Scan for the cell matching the given text and deliver its [X, Y] coordinate at center. 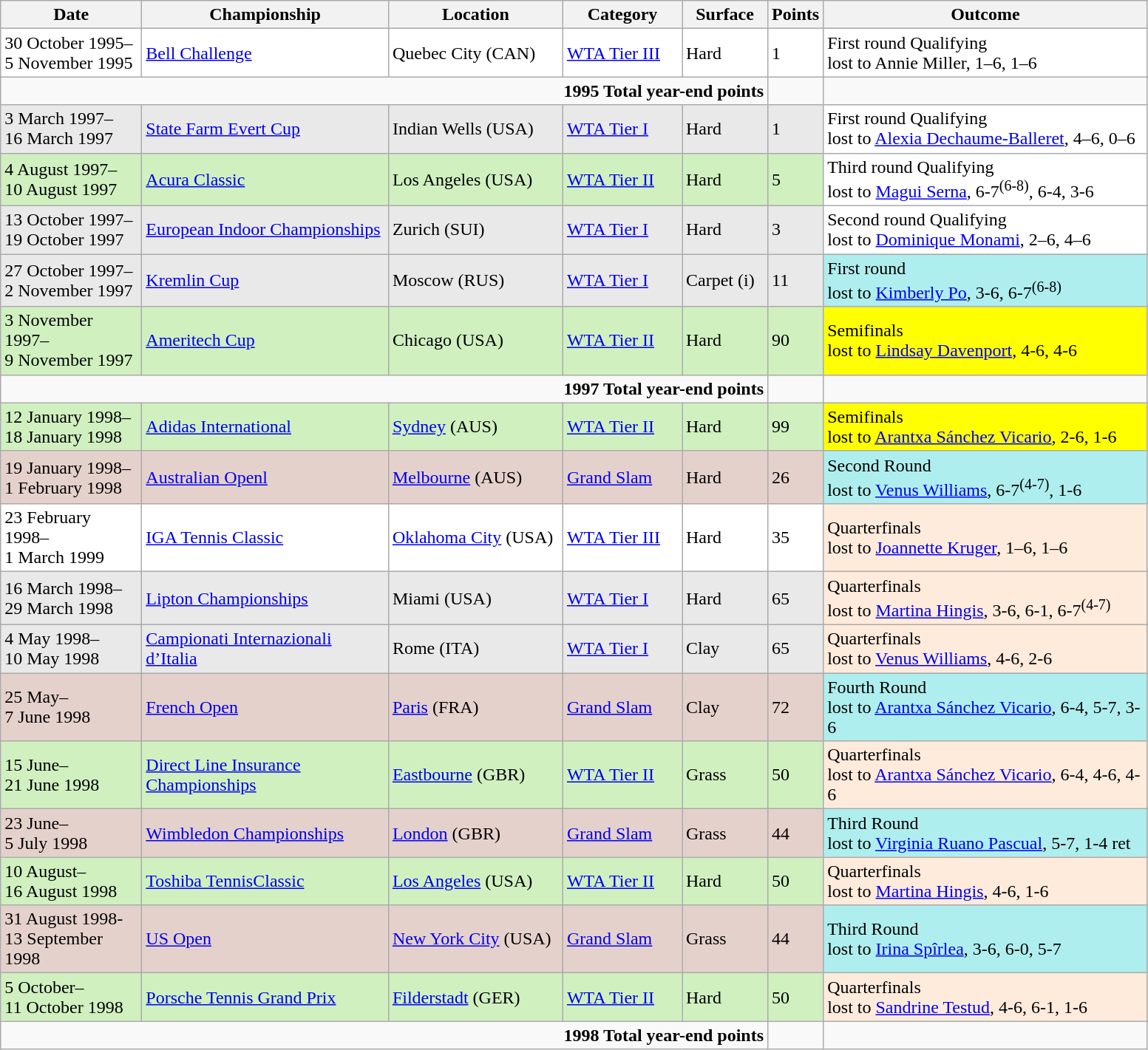
11 [795, 281]
Third Round lost to Virginia Ruano Pascual, 5-7, 1-4 ret [986, 833]
26 [795, 477]
1995 Total year-end points [384, 91]
Second Round lost to Venus Williams, 6-7(4-7), 1-6 [986, 477]
Quarterfinals lost to Arantxa Sánchez Vicario, 6-4, 4-6, 4-6 [986, 775]
90 [795, 341]
Quarterfinalslost to Martina Hingis, 3-6, 6-1, 6-7(4-7) [986, 599]
IGA Tennis Classic [265, 538]
European Indoor Championships [265, 231]
New York City (USA) [475, 939]
State Farm Evert Cup [265, 129]
Miami (USA) [475, 599]
Moscow (RUS) [475, 281]
Semifinals lost to Lindsay Davenport, 4-6, 4-6 [986, 341]
Second round Qualifying lost to Dominique Monami, 2–6, 4–6 [986, 231]
Melbourne (AUS) [475, 477]
US Open [265, 939]
Lipton Championships [265, 599]
Direct Line Insurance Championships [265, 775]
10 August–16 August 1998 [71, 881]
Sydney (AUS) [475, 427]
25 May–7 June 1998 [71, 707]
31 August 1998-13 September 1998 [71, 939]
Adidas International [265, 427]
30 October 1995–5 November 1995 [71, 53]
Category [622, 15]
London (GBR) [475, 833]
Quarterfinalslost to Joannette Kruger, 1–6, 1–6 [986, 538]
27 October 1997–2 November 1997 [71, 281]
Surface [724, 15]
1998 Total year-end points [384, 1035]
Points [795, 15]
19 January 1998–1 February 1998 [71, 477]
Quarterfinals lost to Martina Hingis, 4-6, 1-6 [986, 881]
Third round Qualifying lost to Magui Serna, 6-7(6-8), 6-4, 3-6 [986, 180]
Acura Classic [265, 180]
Rome (ITA) [475, 649]
Filderstadt (GER) [475, 998]
Kremlin Cup [265, 281]
12 January 1998–18 January 1998 [71, 427]
Oklahoma City (USA) [475, 538]
Toshiba TennisClassic [265, 881]
72 [795, 707]
Third Round lost to Irina Spîrlea, 3-6, 6-0, 5-7 [986, 939]
4 August 1997–10 August 1997 [71, 180]
Wimbledon Championships [265, 833]
Zurich (SUI) [475, 231]
Ameritech Cup [265, 341]
Bell Challenge [265, 53]
Chicago (USA) [475, 341]
4 May 1998–10 May 1998 [71, 649]
Fourth Round lost to Arantxa Sánchez Vicario, 6-4, 5-7, 3-6 [986, 707]
Quarterfinals lost to Sandrine Testud, 4-6, 6-1, 1-6 [986, 998]
Quarterfinalslost to Venus Williams, 4-6, 2-6 [986, 649]
16 March 1998–29 March 1998 [71, 599]
Indian Wells (USA) [475, 129]
Carpet (i) [724, 281]
Campionati Internazionali d’Italia [265, 649]
Australian Openl [265, 477]
Location [475, 15]
First round Qualifying lost to Annie Miller, 1–6, 1–6 [986, 53]
13 October 1997–19 October 1997 [71, 231]
23 June–5 July 1998 [71, 833]
5 October–11 October 1998 [71, 998]
Quebec City (CAN) [475, 53]
First round Qualifying lost to Alexia Dechaume-Balleret, 4–6, 0–6 [986, 129]
35 [795, 538]
23 February 1998–1 March 1999 [71, 538]
French Open [265, 707]
Paris (FRA) [475, 707]
Eastbourne (GBR) [475, 775]
Championship [265, 15]
15 June–21 June 1998 [71, 775]
3 November 1997–9 November 1997 [71, 341]
Porsche Tennis Grand Prix [265, 998]
3 [795, 231]
First round lost to Kimberly Po, 3-6, 6-7(6-8) [986, 281]
3 March 1997–16 March 1997 [71, 129]
5 [795, 180]
Semifinals lost to Arantxa Sánchez Vicario, 2-6, 1-6 [986, 427]
Date [71, 15]
99 [795, 427]
1997 Total year-end points [384, 389]
Outcome [986, 15]
